Extract the [X, Y] coordinate from the center of the cell holding the provided text.  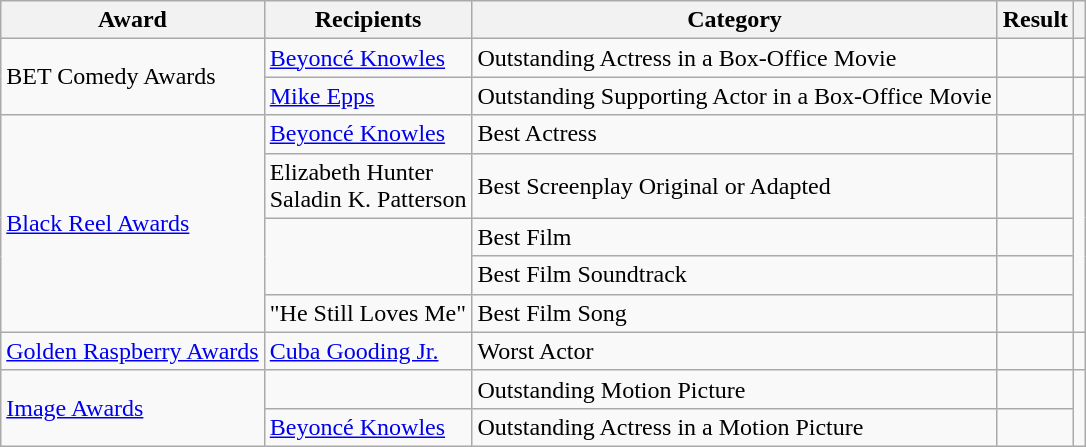
Cuba Gooding Jr. [368, 351]
Black Reel Awards [132, 224]
Outstanding Supporting Actor in a Box-Office Movie [734, 96]
Outstanding Actress in a Motion Picture [734, 427]
Worst Actor [734, 351]
Outstanding Motion Picture [734, 389]
Award [132, 20]
Best Actress [734, 134]
Category [734, 20]
Recipients [368, 20]
Best Screenplay Original or Adapted [734, 186]
Best Film Song [734, 313]
Golden Raspberry Awards [132, 351]
Mike Epps [368, 96]
"He Still Loves Me" [368, 313]
Best Film Soundtrack [734, 275]
Elizabeth Hunter Saladin K. Patterson [368, 186]
Outstanding Actress in a Box-Office Movie [734, 58]
Result [1035, 20]
Image Awards [132, 408]
Best Film [734, 237]
BET Comedy Awards [132, 77]
